Search for the cell housing the specified text and yield its [x, y] center coordinate. 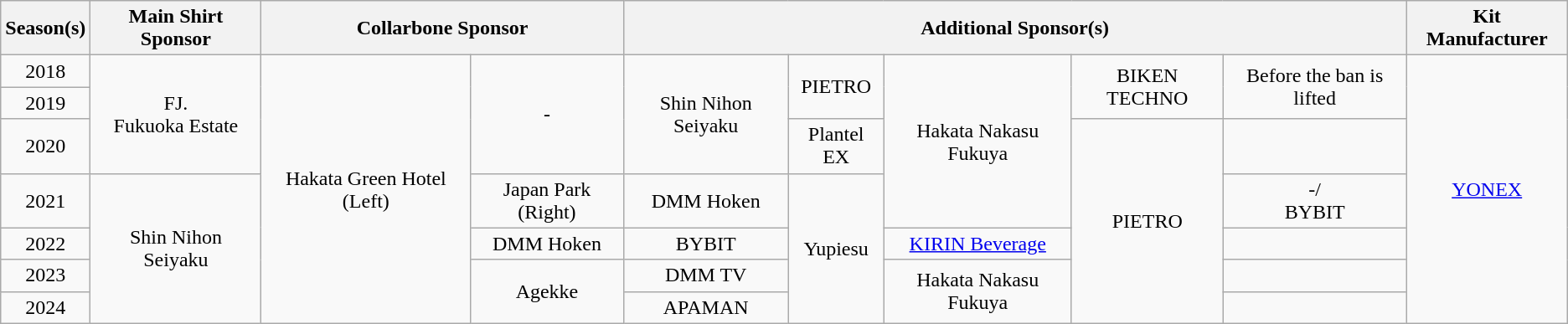
Additional Sponsor(s) [1015, 28]
Season(s) [45, 28]
Agekke [547, 291]
Before the ban is lifted [1315, 87]
Yupiesu [836, 248]
KIRIN Beverage [977, 244]
FJ.Fukuoka Estate [176, 114]
2019 [45, 103]
Collarbone Sponsor [442, 28]
APAMAN [705, 307]
2020 [45, 146]
YONEX [1487, 189]
Plantel EX [836, 146]
- [547, 114]
Japan Park (Right) [547, 201]
2023 [45, 275]
Main Shirt Sponsor [176, 28]
2018 [45, 71]
Hakata Green Hotel (Left) [366, 189]
-/BYBIT [1315, 201]
2022 [45, 244]
DMM TV [705, 275]
BYBIT [705, 244]
BIKEN TECHNO [1148, 87]
Kit Manufacturer [1487, 28]
2021 [45, 201]
2024 [45, 307]
